Return the (X, Y) coordinate for the center point of the cell that contains the specified text.  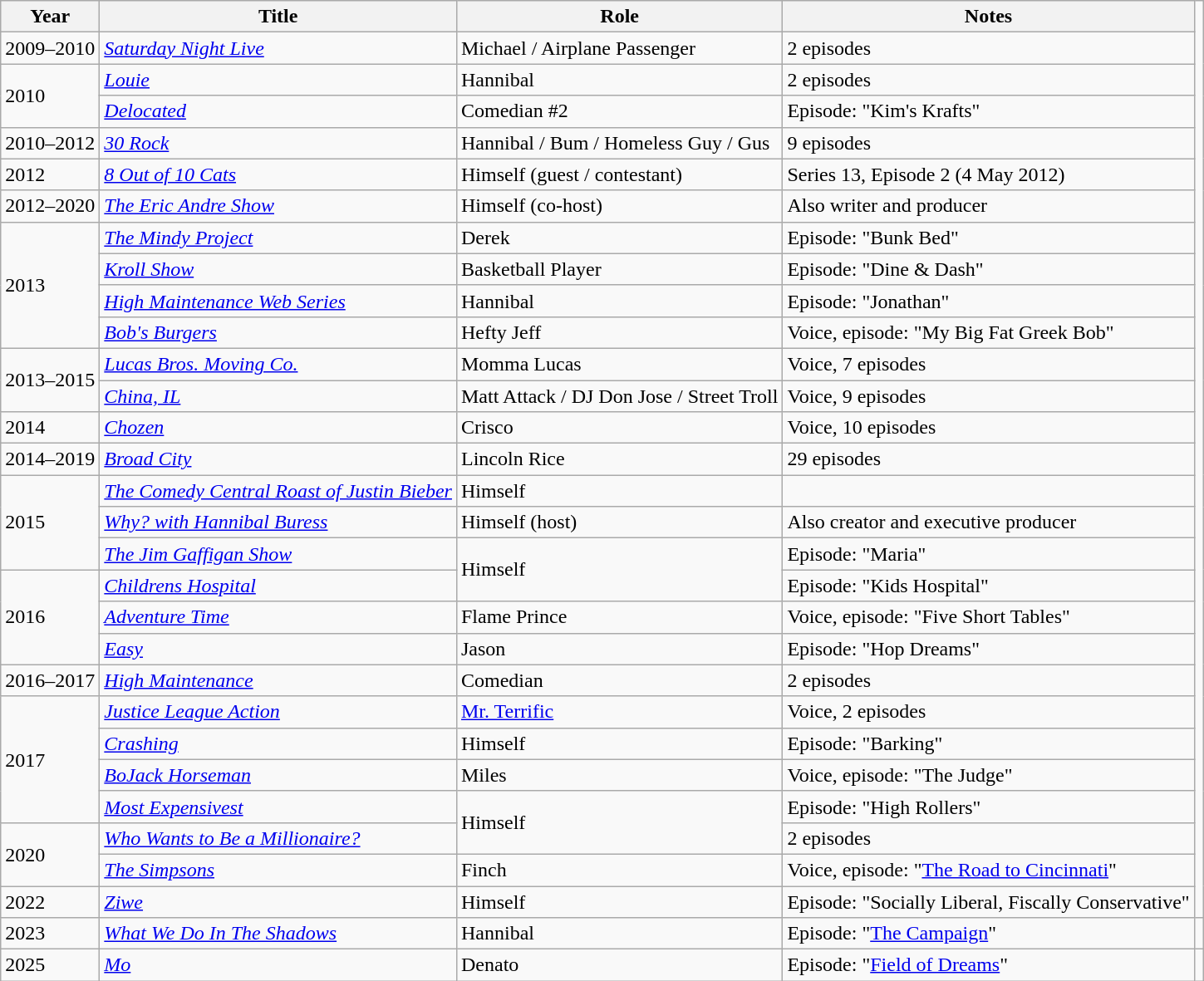
Year (50, 17)
Himself (guest / contestant) (619, 174)
Who Wants to Be a Millionaire? (278, 838)
Ziwe (278, 901)
Notes (989, 17)
Kroll Show (278, 269)
Crashing (278, 743)
Bob's Burgers (278, 332)
2016–2017 (50, 680)
2012 (50, 174)
2025 (50, 965)
Episode: "Kim's Krafts" (989, 111)
Justice League Action (278, 712)
2010 (50, 96)
Lincoln Rice (619, 459)
High Maintenance Web Series (278, 301)
Basketball Player (619, 269)
Episode: "Kids Hospital" (989, 586)
Mr. Terrific (619, 712)
Matt Attack / DJ Don Jose / Street Troll (619, 396)
2020 (50, 854)
Saturday Night Live (278, 48)
Voice, episode: "My Big Fat Greek Bob" (989, 332)
Voice, episode: "The Road to Cincinnati" (989, 870)
Episode: "Jonathan" (989, 301)
Chozen (278, 428)
Broad City (278, 459)
Delocated (278, 111)
2014–2019 (50, 459)
9 episodes (989, 143)
Voice, 7 episodes (989, 364)
Voice, episode: "Five Short Tables" (989, 617)
2013–2015 (50, 380)
Role (619, 17)
2017 (50, 759)
Childrens Hospital (278, 586)
Miles (619, 775)
The Jim Gaffigan Show (278, 554)
2022 (50, 901)
Michael / Airplane Passenger (619, 48)
Jason (619, 649)
2009–2010 (50, 48)
2016 (50, 617)
Mo (278, 965)
Episode: "Maria" (989, 554)
Title (278, 17)
Episode: "Bunk Bed" (989, 238)
Hannibal / Bum / Homeless Guy / Gus (619, 143)
High Maintenance (278, 680)
The Mindy Project (278, 238)
Adventure Time (278, 617)
Louie (278, 80)
Most Expensivest (278, 807)
Derek (619, 238)
Also writer and producer (989, 206)
The Eric Andre Show (278, 206)
Why? with Hannibal Buress (278, 522)
Comedian (619, 680)
The Comedy Central Roast of Justin Bieber (278, 491)
Momma Lucas (619, 364)
Flame Prince (619, 617)
Voice, episode: "The Judge" (989, 775)
Episode: "Dine & Dash" (989, 269)
Episode: "Field of Dreams" (989, 965)
2012–2020 (50, 206)
2023 (50, 934)
29 episodes (989, 459)
Episode: "The Campaign" (989, 934)
Himself (co-host) (619, 206)
Himself (host) (619, 522)
BoJack Horseman (278, 775)
Voice, 9 episodes (989, 396)
2010–2012 (50, 143)
8 Out of 10 Cats (278, 174)
Series 13, Episode 2 (4 May 2012) (989, 174)
Crisco (619, 428)
Comedian #2 (619, 111)
2013 (50, 285)
Lucas Bros. Moving Co. (278, 364)
Denato (619, 965)
What We Do In The Shadows (278, 934)
Finch (619, 870)
Episode: "Socially Liberal, Fiscally Conservative" (989, 901)
Voice, 10 episodes (989, 428)
Also creator and executive producer (989, 522)
China, IL (278, 396)
2014 (50, 428)
Episode: "Barking" (989, 743)
Voice, 2 episodes (989, 712)
The Simpsons (278, 870)
2015 (50, 522)
Episode: "Hop Dreams" (989, 649)
Hefty Jeff (619, 332)
30 Rock (278, 143)
Easy (278, 649)
Episode: "High Rollers" (989, 807)
